Pinpoint the cell where the given text exists, returning its (x, y) midpoint coordinate. 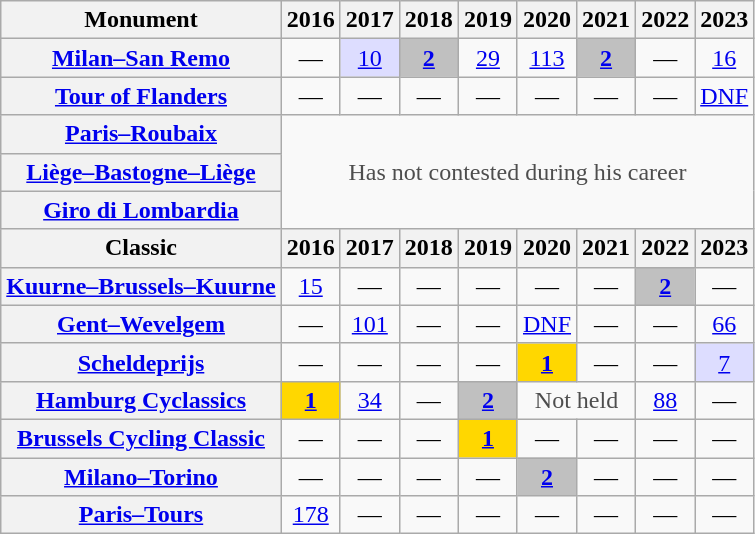
Liège–Bastogne–Liège (141, 172)
178 (310, 515)
16 (724, 58)
15 (310, 286)
Brussels Cycling Classic (141, 438)
Milan–San Remo (141, 58)
7 (724, 362)
Milano–Torino (141, 477)
10 (370, 58)
Hamburg Cyclassics (141, 400)
66 (724, 324)
Monument (141, 20)
Tour of Flanders (141, 96)
34 (370, 400)
Paris–Roubaix (141, 134)
Gent–Wevelgem (141, 324)
88 (666, 400)
29 (488, 58)
Kuurne–Brussels–Kuurne (141, 286)
101 (370, 324)
Giro di Lombardia (141, 210)
Paris–Tours (141, 515)
113 (546, 58)
Classic (141, 248)
Not held (576, 400)
Has not contested during his career (518, 172)
Scheldeprijs (141, 362)
